Output the [x, y] coordinate of the center of the cell containing the given text.  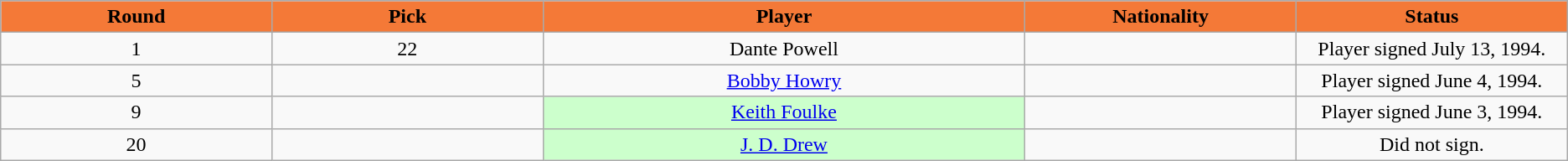
Did not sign. [1431, 144]
Player signed June 3, 1994. [1431, 112]
5 [137, 80]
Bobby Howry [784, 80]
1 [137, 49]
22 [407, 49]
9 [137, 112]
Dante Powell [784, 49]
20 [137, 144]
Status [1431, 17]
Player [784, 17]
Player signed July 13, 1994. [1431, 49]
J. D. Drew [784, 144]
Pick [407, 17]
Player signed June 4, 1994. [1431, 80]
Nationality [1161, 17]
Keith Foulke [784, 112]
Round [137, 17]
